Return [x, y] of the center of cell containing provided text 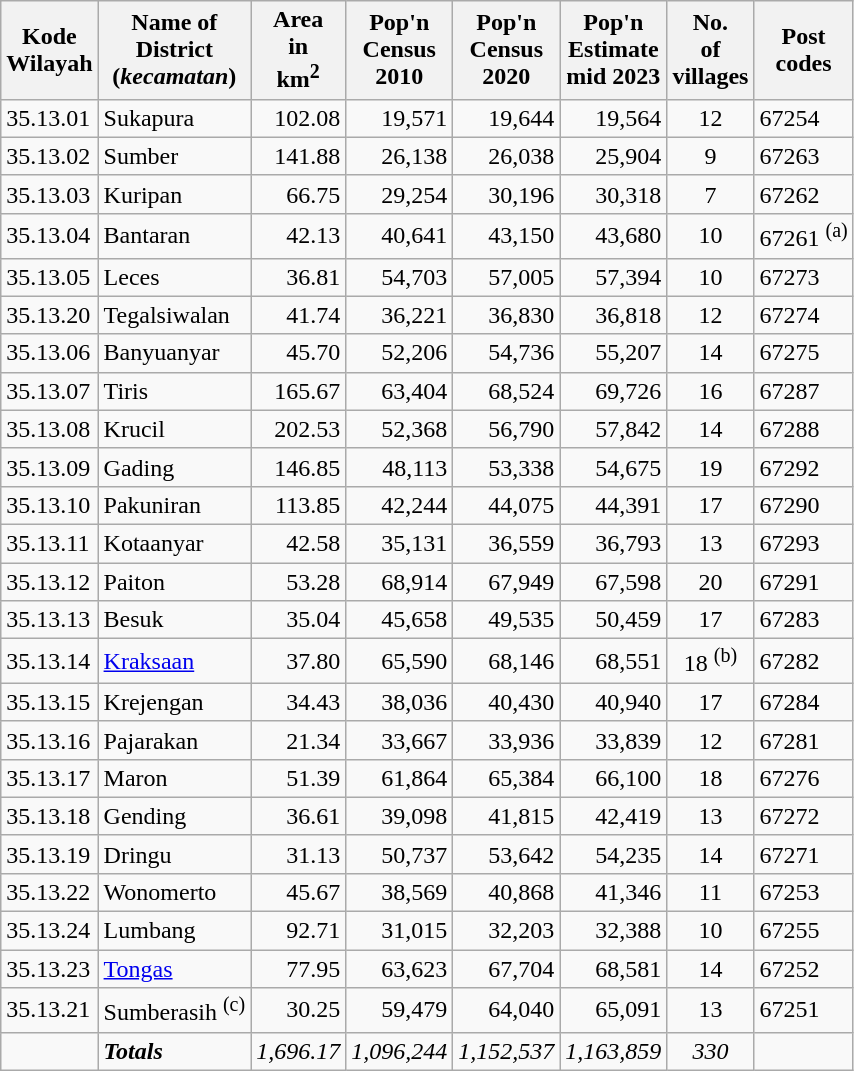
50,459 [614, 620]
Kuripan [174, 194]
9 [710, 156]
33,667 [400, 740]
35.13.06 [50, 353]
67252 [804, 969]
57,005 [506, 277]
19,564 [614, 118]
36,793 [614, 543]
35.04 [298, 620]
64,040 [506, 1010]
54,736 [506, 353]
35.13.23 [50, 969]
Sumber [174, 156]
50,737 [400, 854]
65,384 [506, 778]
Gending [174, 816]
38,036 [400, 702]
202.53 [298, 429]
141.88 [298, 156]
35.13.15 [50, 702]
34.43 [298, 702]
42.58 [298, 543]
35.13.08 [50, 429]
102.08 [298, 118]
19,571 [400, 118]
Wonomerto [174, 893]
Dringu [174, 854]
67261 (a) [804, 236]
38,569 [400, 893]
57,842 [614, 429]
69,726 [614, 391]
19,644 [506, 118]
Pajarakan [174, 740]
35.13.11 [50, 543]
42.13 [298, 236]
49,535 [506, 620]
43,150 [506, 236]
7 [710, 194]
18 [710, 778]
30,318 [614, 194]
65,091 [614, 1010]
35.13.07 [50, 391]
67292 [804, 467]
54,235 [614, 854]
45.70 [298, 353]
67,598 [614, 582]
63,623 [400, 969]
45,658 [400, 620]
26,138 [400, 156]
40,940 [614, 702]
Pakuniran [174, 505]
66.75 [298, 194]
43,680 [614, 236]
54,675 [614, 467]
Pop'nCensus2020 [506, 50]
36,818 [614, 315]
35.13.20 [50, 315]
Tongas [174, 969]
Pop'nEstimatemid 2023 [614, 50]
Sukapura [174, 118]
68,146 [506, 662]
35.13.04 [50, 236]
40,868 [506, 893]
Besuk [174, 620]
1,152,537 [506, 1051]
53,338 [506, 467]
Area in km2 [298, 50]
42,419 [614, 816]
55,207 [614, 353]
35.13.05 [50, 277]
Kotaanyar [174, 543]
67287 [804, 391]
113.85 [298, 505]
35.13.12 [50, 582]
36,559 [506, 543]
67254 [804, 118]
36.61 [298, 816]
Kode Wilayah [50, 50]
42,244 [400, 505]
45.67 [298, 893]
30,196 [506, 194]
56,790 [506, 429]
36,221 [400, 315]
77.95 [298, 969]
67293 [804, 543]
68,524 [506, 391]
35.13.21 [50, 1010]
Krucil [174, 429]
52,206 [400, 353]
44,391 [614, 505]
67275 [804, 353]
Postcodes [804, 50]
67284 [804, 702]
68,914 [400, 582]
31.13 [298, 854]
35.13.03 [50, 194]
67291 [804, 582]
16 [710, 391]
53.28 [298, 582]
165.67 [298, 391]
67271 [804, 854]
67290 [804, 505]
Name ofDistrict(kecamatan) [174, 50]
57,394 [614, 277]
36.81 [298, 277]
31,015 [400, 931]
19 [710, 467]
35.13.18 [50, 816]
26,038 [506, 156]
48,113 [400, 467]
54,703 [400, 277]
33,936 [506, 740]
41.74 [298, 315]
20 [710, 582]
35.13.10 [50, 505]
Gading [174, 467]
52,368 [400, 429]
Sumberasih (c) [174, 1010]
146.85 [298, 467]
51.39 [298, 778]
330 [710, 1051]
Paiton [174, 582]
35.13.17 [50, 778]
67251 [804, 1010]
Bantaran [174, 236]
35.13.01 [50, 118]
1,696.17 [298, 1051]
67262 [804, 194]
59,479 [400, 1010]
67255 [804, 931]
44,075 [506, 505]
35.13.16 [50, 740]
67276 [804, 778]
Lumbang [174, 931]
Leces [174, 277]
35.13.02 [50, 156]
41,815 [506, 816]
53,642 [506, 854]
30.25 [298, 1010]
35.13.14 [50, 662]
35.13.13 [50, 620]
36,830 [506, 315]
25,904 [614, 156]
No.ofvillages [710, 50]
35.13.09 [50, 467]
67288 [804, 429]
37.80 [298, 662]
Totals [174, 1051]
67253 [804, 893]
1,163,859 [614, 1051]
29,254 [400, 194]
67263 [804, 156]
32,203 [506, 931]
61,864 [400, 778]
66,100 [614, 778]
1,096,244 [400, 1051]
35,131 [400, 543]
63,404 [400, 391]
Maron [174, 778]
92.71 [298, 931]
33,839 [614, 740]
Pop'nCensus2010 [400, 50]
65,590 [400, 662]
39,098 [400, 816]
11 [710, 893]
67273 [804, 277]
41,346 [614, 893]
67283 [804, 620]
32,388 [614, 931]
40,641 [400, 236]
67281 [804, 740]
67272 [804, 816]
67282 [804, 662]
Krejengan [174, 702]
Banyuanyar [174, 353]
21.34 [298, 740]
67,949 [506, 582]
18 (b) [710, 662]
Tiris [174, 391]
35.13.19 [50, 854]
Tegalsiwalan [174, 315]
35.13.24 [50, 931]
68,581 [614, 969]
Kraksaan [174, 662]
67,704 [506, 969]
68,551 [614, 662]
40,430 [506, 702]
67274 [804, 315]
35.13.22 [50, 893]
